Capture the cell that displays the provided text and extract its [X, Y] central coordinate. 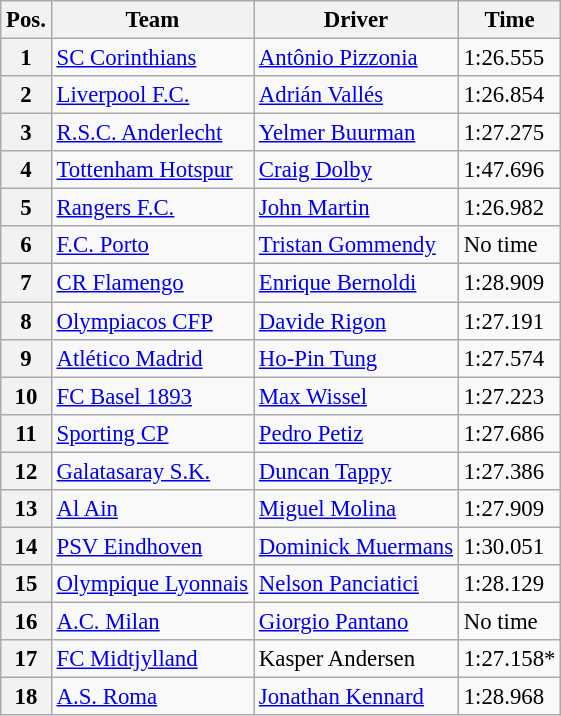
R.S.C. Anderlecht [152, 133]
1:27.158* [509, 659]
15 [26, 584]
7 [26, 283]
SC Corinthians [152, 58]
Antônio Pizzonia [356, 58]
2 [26, 95]
Pos. [26, 20]
1:27.386 [509, 471]
10 [26, 396]
Ho-Pin Tung [356, 358]
Rangers F.C. [152, 208]
PSV Eindhoven [152, 546]
13 [26, 509]
18 [26, 697]
14 [26, 546]
16 [26, 621]
4 [26, 170]
John Martin [356, 208]
Time [509, 20]
1:27.686 [509, 433]
Miguel Molina [356, 509]
A.C. Milan [152, 621]
Dominick Muermans [356, 546]
3 [26, 133]
Sporting CP [152, 433]
FC Basel 1893 [152, 396]
1:27.191 [509, 321]
1:28.129 [509, 584]
1:47.696 [509, 170]
Davide Rigon [356, 321]
Yelmer Buurman [356, 133]
Craig Dolby [356, 170]
6 [26, 245]
Nelson Panciatici [356, 584]
1:28.909 [509, 283]
Team [152, 20]
1:27.909 [509, 509]
17 [26, 659]
Atlético Madrid [152, 358]
Giorgio Pantano [356, 621]
Max Wissel [356, 396]
1:27.574 [509, 358]
1:27.223 [509, 396]
9 [26, 358]
A.S. Roma [152, 697]
Olympiacos CFP [152, 321]
Enrique Bernoldi [356, 283]
5 [26, 208]
Tottenham Hotspur [152, 170]
Tristan Gommendy [356, 245]
FC Midtjylland [152, 659]
Liverpool F.C. [152, 95]
Duncan Tappy [356, 471]
8 [26, 321]
F.C. Porto [152, 245]
Galatasaray S.K. [152, 471]
Driver [356, 20]
Kasper Andersen [356, 659]
1:26.854 [509, 95]
11 [26, 433]
1:26.982 [509, 208]
Al Ain [152, 509]
1:26.555 [509, 58]
1:30.051 [509, 546]
Pedro Petiz [356, 433]
1:27.275 [509, 133]
1 [26, 58]
12 [26, 471]
Adrián Vallés [356, 95]
1:28.968 [509, 697]
Olympique Lyonnais [152, 584]
Jonathan Kennard [356, 697]
CR Flamengo [152, 283]
